Determine the (X, Y) coordinate at the center of the cell enclosing the given text.  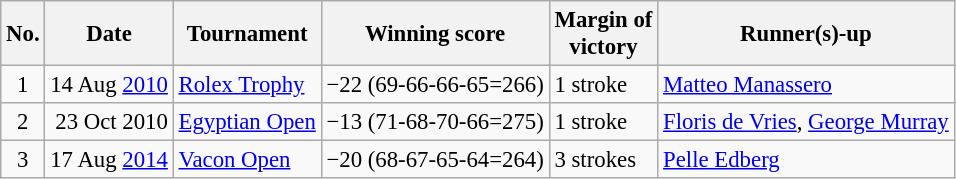
1 (23, 85)
Rolex Trophy (247, 85)
Matteo Manassero (806, 85)
Vacon Open (247, 160)
Margin ofvictory (604, 34)
2 (23, 122)
Date (109, 34)
Floris de Vries, George Murray (806, 122)
Egyptian Open (247, 122)
Pelle Edberg (806, 160)
No. (23, 34)
−13 (71-68-70-66=275) (435, 122)
−22 (69-66-66-65=266) (435, 85)
Winning score (435, 34)
14 Aug 2010 (109, 85)
Tournament (247, 34)
Runner(s)-up (806, 34)
17 Aug 2014 (109, 160)
23 Oct 2010 (109, 122)
3 strokes (604, 160)
3 (23, 160)
−20 (68-67-65-64=264) (435, 160)
